From the cell containing the given text, extract its center point as (X, Y) coordinate. 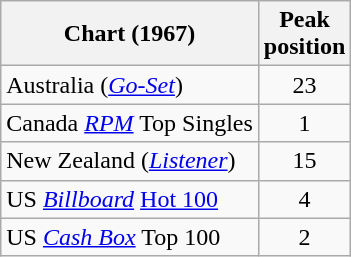
Peakposition (304, 34)
US Billboard Hot 100 (130, 199)
New Zealand (Listener) (130, 161)
15 (304, 161)
4 (304, 199)
23 (304, 85)
Chart (1967) (130, 34)
Canada RPM Top Singles (130, 123)
1 (304, 123)
2 (304, 237)
Australia (Go-Set) (130, 85)
US Cash Box Top 100 (130, 237)
